Find where the given text appears and provide that cell's center as (x, y) coordinate. 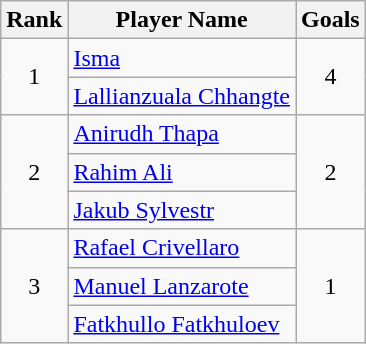
Rahim Ali (182, 172)
Jakub Sylvestr (182, 210)
3 (34, 286)
Manuel Lanzarote (182, 286)
Rank (34, 20)
Anirudh Thapa (182, 134)
Fatkhullo Fatkhuloev (182, 324)
Lallianzuala Chhangte (182, 96)
Isma (182, 58)
Goals (331, 20)
Rafael Crivellaro (182, 248)
4 (331, 77)
Player Name (182, 20)
